Scan for the cell matching the given text and deliver its [X, Y] coordinate at center. 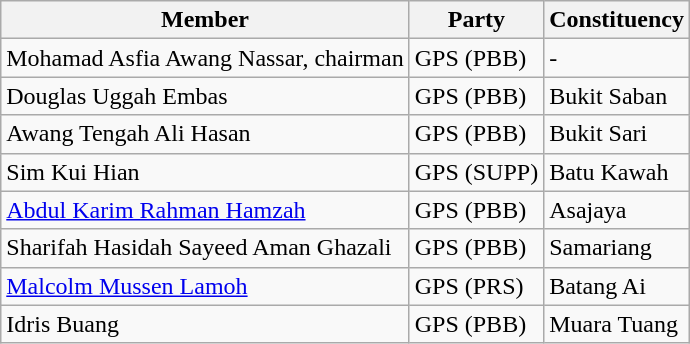
GPS (PRS) [476, 286]
Idris Buang [205, 324]
Party [476, 20]
Abdul Karim Rahman Hamzah [205, 210]
Douglas Uggah Embas [205, 96]
Samariang [617, 248]
Constituency [617, 20]
Batu Kawah [617, 172]
Muara Tuang [617, 324]
Sim Kui Hian [205, 172]
Sharifah Hasidah Sayeed Aman Ghazali [205, 248]
Malcolm Mussen Lamoh [205, 286]
Mohamad Asfia Awang Nassar, chairman [205, 58]
Awang Tengah Ali Hasan [205, 134]
Member [205, 20]
Bukit Sari [617, 134]
Bukit Saban [617, 96]
Asajaya [617, 210]
- [617, 58]
Batang Ai [617, 286]
GPS (SUPP) [476, 172]
